For the text-containing cell, return its midpoint in [X, Y] coordinate format. 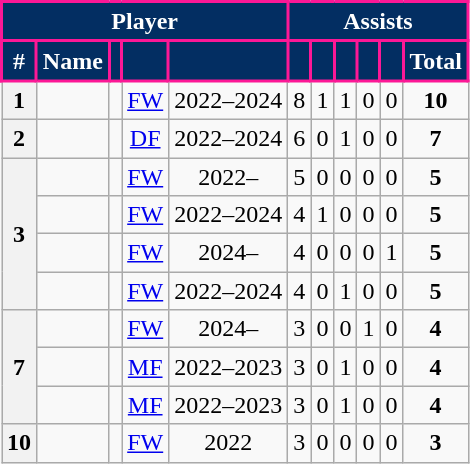
Assists [378, 22]
# [20, 61]
Name [74, 61]
Player [145, 22]
8 [300, 100]
2022 [228, 443]
2022– [228, 177]
6 [300, 138]
DF [146, 138]
2 [20, 138]
Total [436, 61]
